Search for the cell housing the specified text and yield its [X, Y] center coordinate. 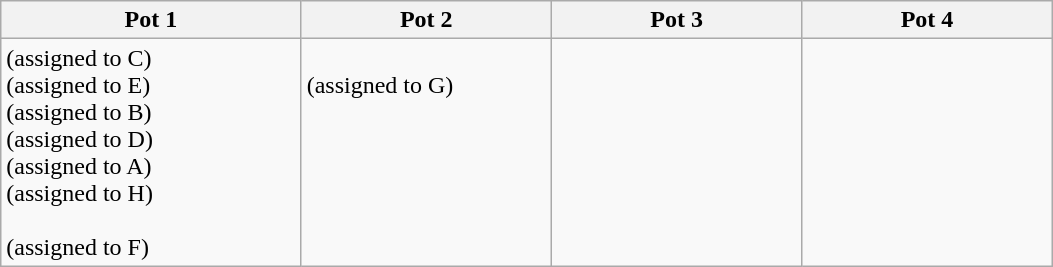
(assigned to C) (assigned to E) (assigned to B) (assigned to D) (assigned to A) (assigned to H) (assigned to F) [151, 152]
(assigned to G) [426, 152]
Pot 4 [927, 20]
Pot 2 [426, 20]
Pot 1 [151, 20]
Pot 3 [676, 20]
